Search for the cell housing the specified text and yield its [x, y] center coordinate. 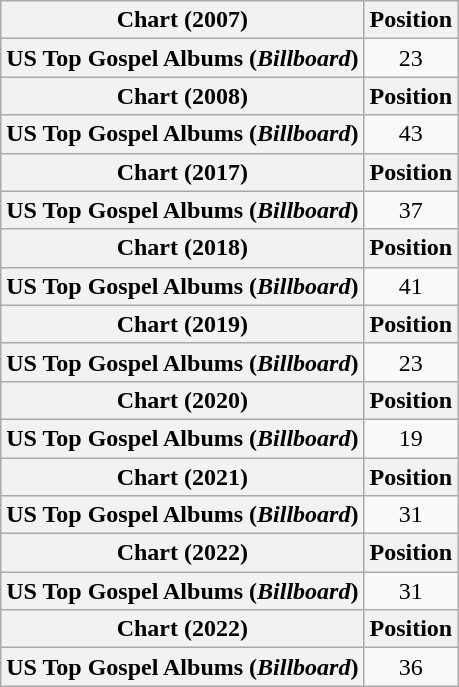
Chart (2020) [182, 400]
41 [411, 286]
19 [411, 438]
43 [411, 134]
Chart (2018) [182, 248]
Chart (2021) [182, 477]
36 [411, 667]
Chart (2008) [182, 96]
Chart (2017) [182, 172]
Chart (2007) [182, 20]
37 [411, 210]
Chart (2019) [182, 324]
